From the cell containing the given text, extract its center point as [x, y] coordinate. 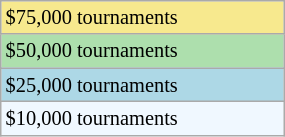
$25,000 tournaments [142, 85]
$10,000 tournaments [142, 118]
$50,000 tournaments [142, 51]
$75,000 tournaments [142, 17]
